Return the (x, y) coordinate for the center point of the cell that contains the specified text.  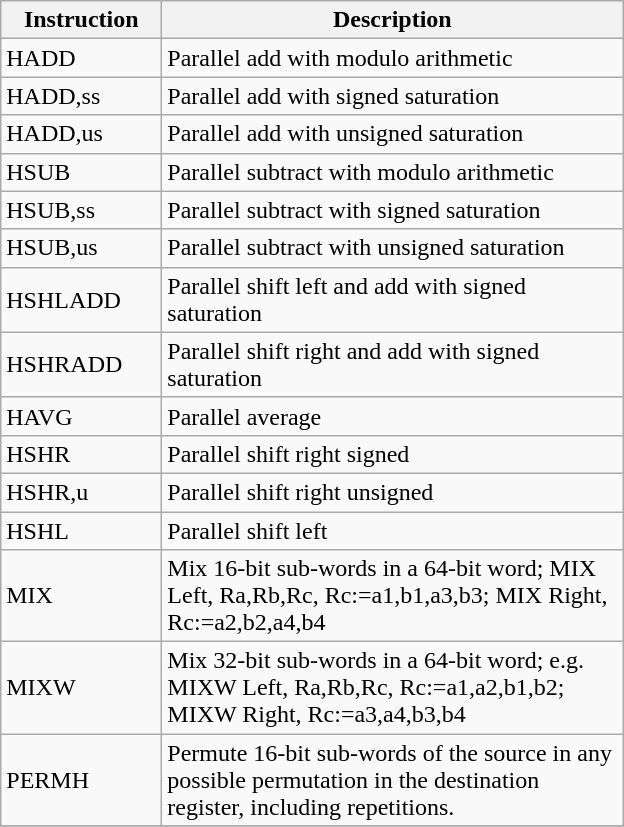
Instruction (82, 20)
HSHR,u (82, 492)
Parallel add with signed saturation (392, 96)
Description (392, 20)
Mix 16-bit sub-words in a 64-bit word; MIX Left, Ra,Rb,Rc, Rc:=a1,b1,a3,b3; MIX Right, Rc:=a2,b2,a4,b4 (392, 596)
MIX (82, 596)
HADD (82, 58)
Parallel subtract with signed saturation (392, 210)
Parallel shift left (392, 531)
HSHLADD (82, 300)
Mix 32-bit sub-words in a 64-bit word; e.g. MIXW Left, Ra,Rb,Rc, Rc:=a1,a2,b1,b2; MIXW Right, Rc:=a3,a4,b3,b4 (392, 688)
Permute 16-bit sub-words of the source in any possible permutation in the destination register, including repetitions. (392, 780)
Parallel add with modulo arithmetic (392, 58)
Parallel subtract with modulo arithmetic (392, 172)
HSUB,us (82, 248)
HSUB,ss (82, 210)
HSHR (82, 454)
Parallel average (392, 416)
Parallel add with unsigned saturation (392, 134)
HSUB (82, 172)
Parallel subtract with unsigned saturation (392, 248)
HADD,ss (82, 96)
Parallel shift right unsigned (392, 492)
HSHRADD (82, 364)
HAVG (82, 416)
Parallel shift right signed (392, 454)
MIXW (82, 688)
Parallel shift right and add with signed saturation (392, 364)
HADD,us (82, 134)
HSHL (82, 531)
Parallel shift left and add with signed saturation (392, 300)
PERMH (82, 780)
